Output the (x, y) coordinate of the center of the cell containing the given text.  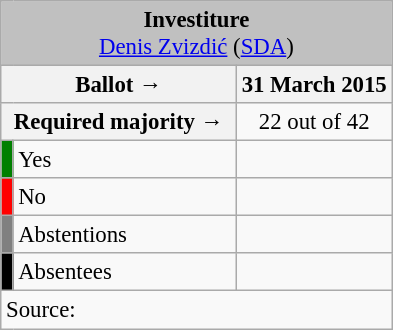
No (125, 197)
Investiture Denis Zvizdić (SDA) (196, 34)
Source: (196, 310)
31 March 2015 (314, 85)
Abstentions (125, 235)
Required majority → (119, 122)
Yes (125, 160)
Absentees (125, 273)
22 out of 42 (314, 122)
Ballot → (119, 85)
